Identify which cell holds the provided text, then report its (x, y) central coordinate. 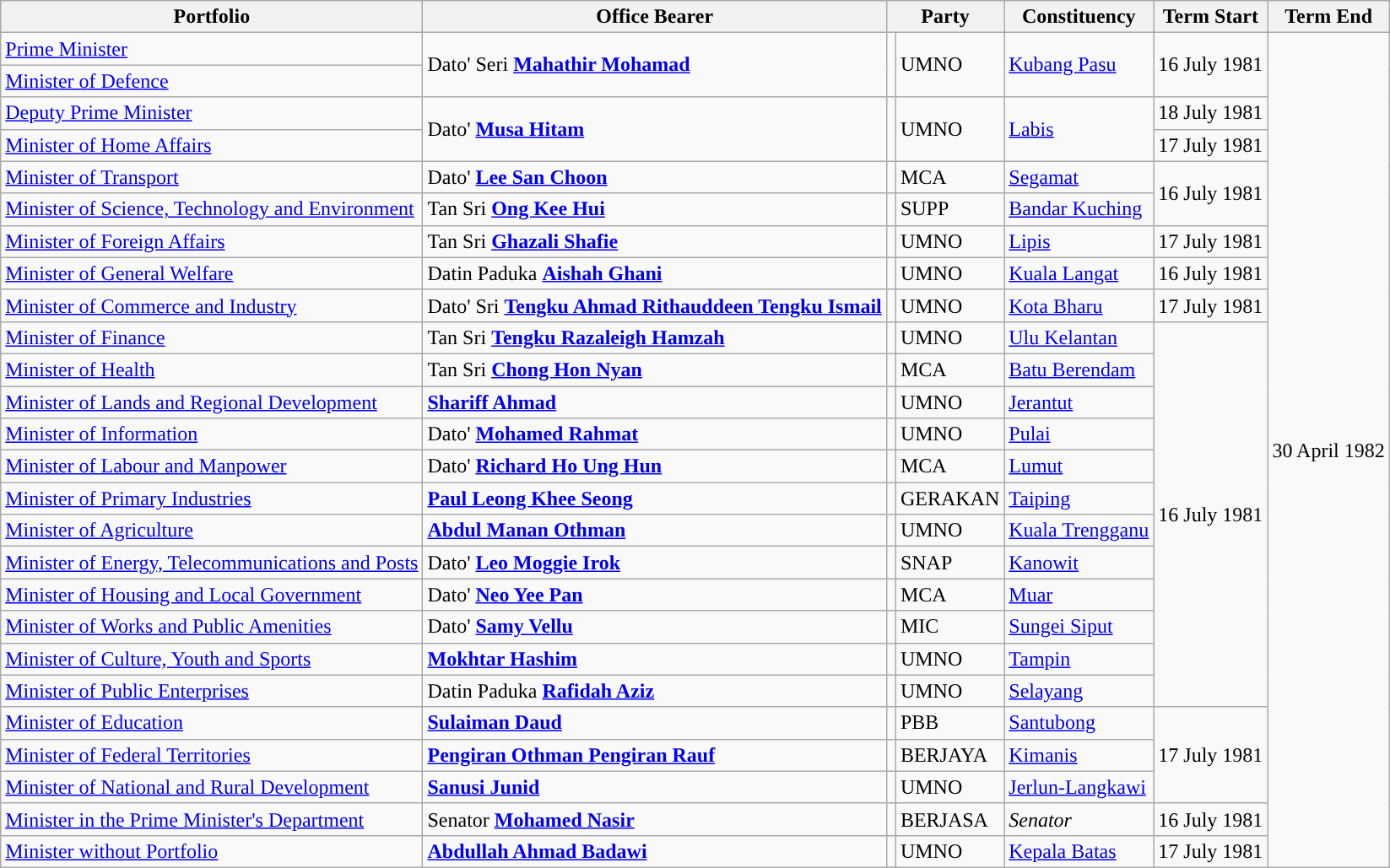
Constituency (1079, 17)
Muar (1079, 595)
Ulu Kelantan (1079, 337)
Portfolio (212, 17)
Minister of Labour and Manpower (212, 466)
Minister of Science, Technology and Environment (212, 209)
GERAKAN (949, 499)
Minister of Federal Territories (212, 755)
Sanusi Junid (655, 787)
Datin Paduka Aishah Ghani (655, 273)
MIC (949, 627)
Taiping (1079, 499)
Term Start (1210, 17)
Datin Paduka Rafidah Aziz (655, 691)
Dato' Samy Vellu (655, 627)
Kanowit (1079, 563)
Abdul Manan Othman (655, 531)
Minister of National and Rural Development (212, 787)
Minister of Health (212, 369)
Selayang (1079, 691)
Kota Bharu (1079, 305)
Minister of Primary Industries (212, 499)
Kubang Pasu (1079, 65)
Senator Mohamed Nasir (655, 819)
Paul Leong Khee Seong (655, 499)
Tan Sri Tengku Razaleigh Hamzah (655, 337)
Minister of Housing and Local Government (212, 595)
Minister of Lands and Regional Development (212, 402)
BERJAYA (949, 755)
Pulai (1079, 434)
PBB (949, 723)
Tan Sri Ghazali Shafie (655, 241)
Bandar Kuching (1079, 209)
Minister of Public Enterprises (212, 691)
Jerlun-Langkawi (1079, 787)
Kuala Langat (1079, 273)
18 July 1981 (1210, 113)
Minister without Portfolio (212, 851)
Dato' Leo Moggie Irok (655, 563)
Dato' Neo Yee Pan (655, 595)
Kimanis (1079, 755)
Jerantut (1079, 402)
Minister in the Prime Minister's Department (212, 819)
Santubong (1079, 723)
Minister of General Welfare (212, 273)
Shariff Ahmad (655, 402)
Labis (1079, 129)
Minister of Agriculture (212, 531)
Dato' Sri Tengku Ahmad Rithauddeen Tengku Ismail (655, 305)
Office Bearer (655, 17)
Tan Sri Ong Kee Hui (655, 209)
Dato' Seri Mahathir Mohamad (655, 65)
Dato' Musa Hitam (655, 129)
Mokhtar Hashim (655, 659)
SUPP (949, 209)
Minister of Home Affairs (212, 145)
Term End (1328, 17)
Minister of Defence (212, 81)
Minister of Works and Public Amenities (212, 627)
BERJASA (949, 819)
Minister of Energy, Telecommunications and Posts (212, 563)
Minister of Transport (212, 177)
Party (945, 17)
Kuala Trengganu (1079, 531)
Senator (1079, 819)
Minister of Foreign Affairs (212, 241)
Deputy Prime Minister (212, 113)
Minister of Finance (212, 337)
Sungei Siput (1079, 627)
Abdullah Ahmad Badawi (655, 851)
Minister of Commerce and Industry (212, 305)
Minister of Education (212, 723)
Lumut (1079, 466)
Dato' Lee San Choon (655, 177)
Dato' Richard Ho Ung Hun (655, 466)
Pengiran Othman Pengiran Rauf (655, 755)
Sulaiman Daud (655, 723)
Lipis (1079, 241)
Tampin (1079, 659)
Prime Minister (212, 49)
Kepala Batas (1079, 851)
Minister of Information (212, 434)
SNAP (949, 563)
Minister of Culture, Youth and Sports (212, 659)
Tan Sri Chong Hon Nyan (655, 369)
30 April 1982 (1328, 450)
Segamat (1079, 177)
Dato' Mohamed Rahmat (655, 434)
Batu Berendam (1079, 369)
